Detect which cell encompasses the target text, then output its (X, Y) center coordinate. 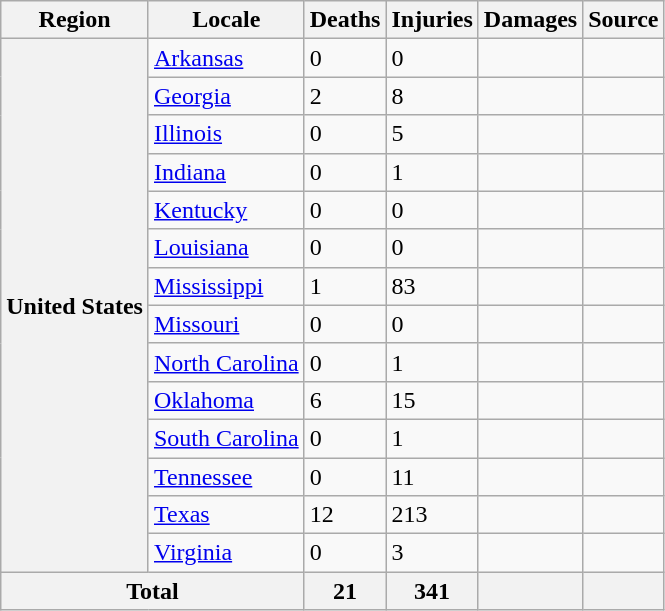
5 (432, 134)
Kentucky (226, 210)
Locale (226, 20)
Injuries (432, 20)
Illinois (226, 134)
Indiana (226, 172)
Texas (226, 515)
Total (152, 591)
Source (624, 20)
6 (345, 400)
12 (345, 515)
2 (345, 96)
3 (432, 553)
Region (75, 20)
Arkansas (226, 58)
341 (432, 591)
Missouri (226, 324)
North Carolina (226, 362)
Tennessee (226, 477)
Louisiana (226, 248)
15 (432, 400)
83 (432, 286)
21 (345, 591)
Georgia (226, 96)
213 (432, 515)
Virginia (226, 553)
Oklahoma (226, 400)
11 (432, 477)
Damages (530, 20)
Mississippi (226, 286)
South Carolina (226, 438)
Deaths (345, 20)
United States (75, 306)
8 (432, 96)
